Return the [x, y] coordinate for the center point of the cell that contains the specified text.  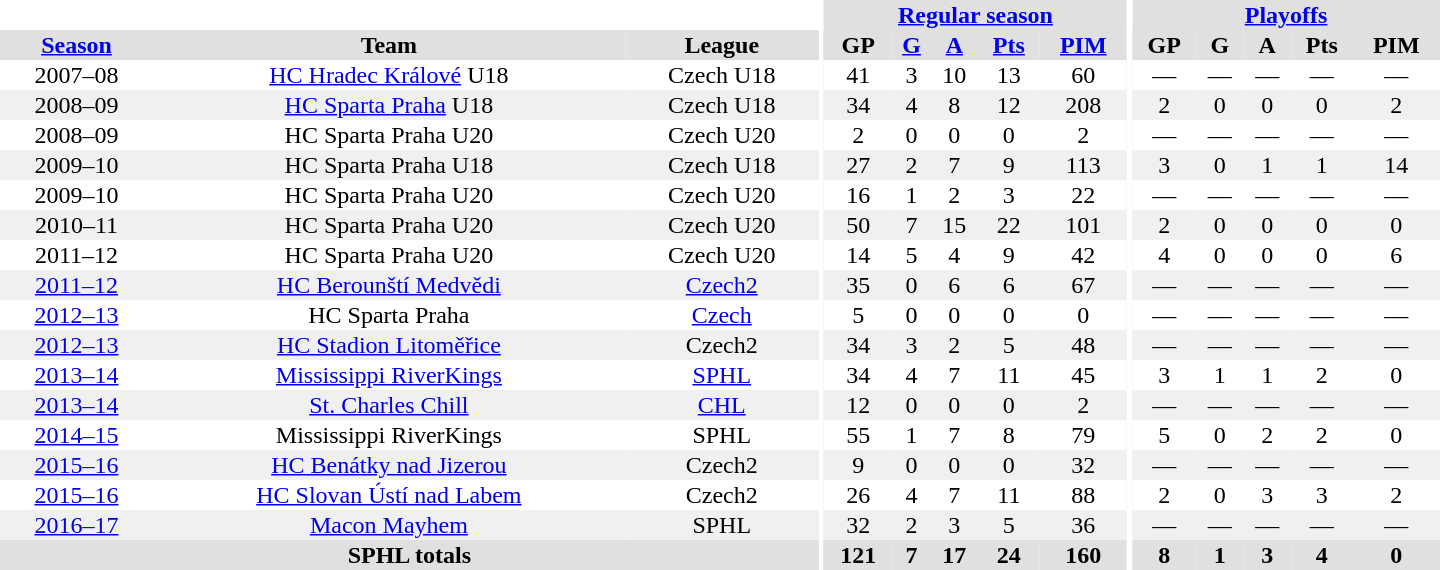
67 [1084, 285]
2007–08 [76, 75]
17 [954, 555]
Macon Mayhem [389, 525]
60 [1084, 75]
HC Stadion Litoměřice [389, 345]
41 [858, 75]
HC Hradec Králové U18 [389, 75]
50 [858, 225]
Czech [722, 315]
HC Benátky nad Jizerou [389, 465]
Season [76, 45]
St. Charles Chill [389, 405]
HC Slovan Ústí nad Labem [389, 495]
48 [1084, 345]
208 [1084, 105]
24 [1009, 555]
35 [858, 285]
15 [954, 225]
27 [858, 165]
2014–15 [76, 435]
Team [389, 45]
10 [954, 75]
121 [858, 555]
16 [858, 195]
42 [1084, 255]
Regular season [976, 15]
101 [1084, 225]
160 [1084, 555]
26 [858, 495]
CHL [722, 405]
HC Sparta Praha [389, 315]
113 [1084, 165]
2016–17 [76, 525]
13 [1009, 75]
45 [1084, 375]
36 [1084, 525]
Playoffs [1286, 15]
HC Berounští Medvědi [389, 285]
55 [858, 435]
88 [1084, 495]
2010–11 [76, 225]
SPHL totals [410, 555]
League [722, 45]
79 [1084, 435]
